Determine the (x, y) coordinate at the center of the cell enclosing the given text.  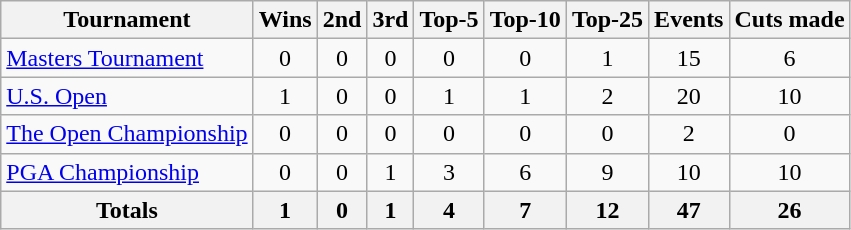
26 (790, 210)
2nd (342, 20)
3rd (390, 20)
7 (525, 210)
Cuts made (790, 20)
20 (689, 96)
12 (607, 210)
47 (689, 210)
3 (449, 172)
Masters Tournament (127, 58)
Totals (127, 210)
Tournament (127, 20)
The Open Championship (127, 134)
Top-25 (607, 20)
9 (607, 172)
PGA Championship (127, 172)
Wins (285, 20)
15 (689, 58)
Top-5 (449, 20)
Top-10 (525, 20)
U.S. Open (127, 96)
4 (449, 210)
Events (689, 20)
